From the cell containing the given text, extract its center point as (X, Y) coordinate. 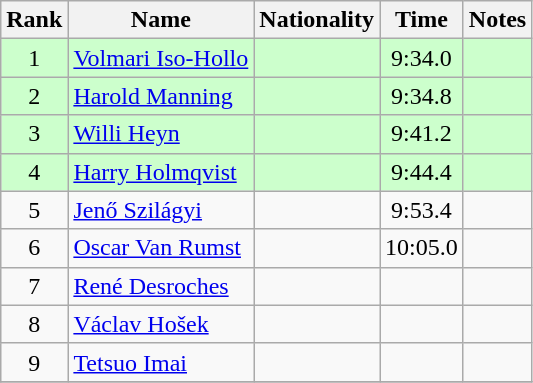
4 (34, 172)
9 (34, 362)
Name (161, 20)
Tetsuo Imai (161, 362)
Volmari Iso-Hollo (161, 58)
10:05.0 (422, 248)
Harold Manning (161, 96)
3 (34, 134)
Oscar Van Rumst (161, 248)
6 (34, 248)
9:34.8 (422, 96)
René Desroches (161, 286)
Václav Hošek (161, 324)
Jenő Szilágyi (161, 210)
Time (422, 20)
9:53.4 (422, 210)
8 (34, 324)
5 (34, 210)
9:34.0 (422, 58)
7 (34, 286)
2 (34, 96)
Rank (34, 20)
1 (34, 58)
Willi Heyn (161, 134)
Notes (497, 20)
9:41.2 (422, 134)
Harry Holmqvist (161, 172)
9:44.4 (422, 172)
Nationality (317, 20)
